Find where the given text appears and provide that cell's center as [x, y] coordinate. 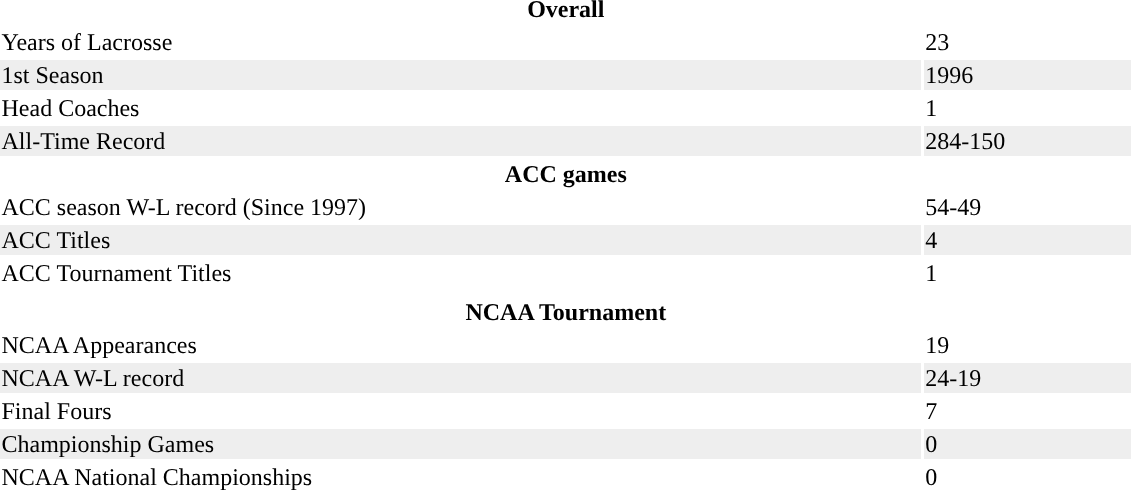
ACC Tournament Titles [460, 273]
Years of Lacrosse [460, 42]
1st Season [460, 75]
All-Time Record [460, 141]
Championship Games [460, 444]
NCAA Appearances [460, 345]
NCAA W-L record [460, 378]
ACC season W-L record (Since 1997) [460, 207]
ACC Titles [460, 240]
Final Fours [460, 411]
Head Coaches [460, 108]
